Return the [X, Y] coordinate for the center point of the cell that contains the specified text.  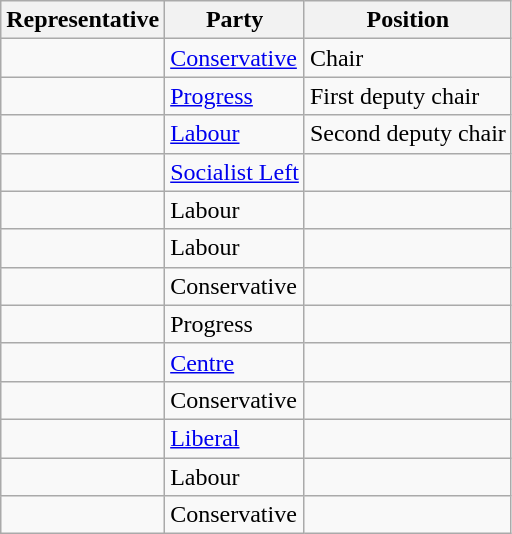
Second deputy chair [408, 134]
Position [408, 20]
Representative [83, 20]
Centre [235, 362]
Party [235, 20]
First deputy chair [408, 96]
Chair [408, 58]
Socialist Left [235, 172]
Liberal [235, 438]
